Pinpoint the cell where the given text exists, returning its [X, Y] midpoint coordinate. 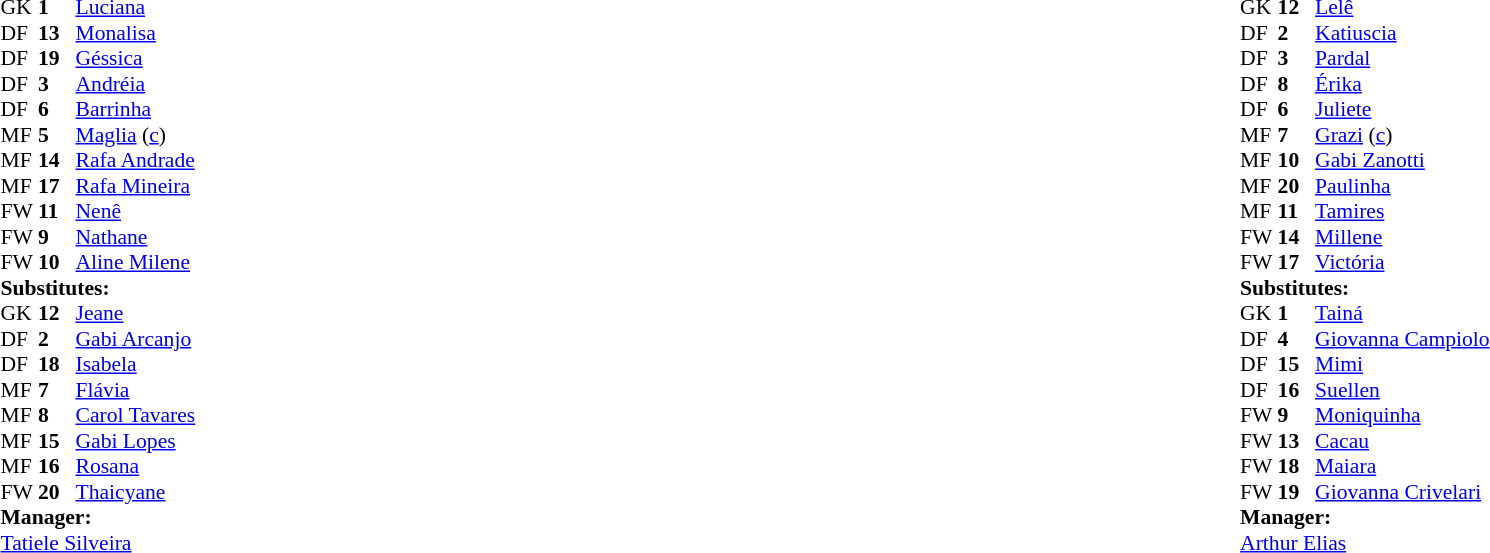
Suellen [1402, 390]
Gabi Lopes [136, 441]
Flávia [136, 390]
Carol Tavares [136, 415]
Moniquinha [1402, 415]
Andréia [136, 84]
Gabi Arcanjo [136, 339]
Rafa Mineira [136, 186]
Géssica [136, 59]
Monalisa [136, 33]
Isabela [136, 365]
1 [1297, 313]
Paulinha [1402, 186]
Barrinha [136, 109]
12 [57, 313]
Gabi Zanotti [1402, 161]
Tamires [1402, 211]
Katiuscia [1402, 33]
Maglia (c) [136, 135]
Nathane [136, 237]
5 [57, 135]
Jeane [136, 313]
Nenê [136, 211]
Rosana [136, 467]
Mimi [1402, 365]
4 [1297, 339]
Maiara [1402, 467]
Victória [1402, 263]
Giovanna Crivelari [1402, 492]
Pardal [1402, 59]
Cacau [1402, 441]
Juliete [1402, 109]
Thaicyane [136, 492]
Millene [1402, 237]
Grazi (c) [1402, 135]
Giovanna Campiolo [1402, 339]
Érika [1402, 84]
Tainá [1402, 313]
Aline Milene [136, 263]
Rafa Andrade [136, 161]
